Determine the [X, Y] coordinate at the center of the cell enclosing the given text.  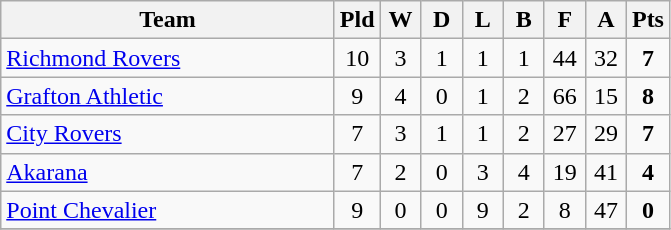
B [524, 20]
32 [606, 58]
Pld [357, 20]
19 [564, 172]
Point Chevalier [168, 210]
L [482, 20]
41 [606, 172]
Akarana [168, 172]
City Rovers [168, 134]
W [400, 20]
27 [564, 134]
Pts [648, 20]
F [564, 20]
D [442, 20]
Team [168, 20]
15 [606, 96]
Richmond Rovers [168, 58]
47 [606, 210]
10 [357, 58]
A [606, 20]
Grafton Athletic [168, 96]
29 [606, 134]
44 [564, 58]
66 [564, 96]
